Search for the cell housing the specified text and yield its (X, Y) center coordinate. 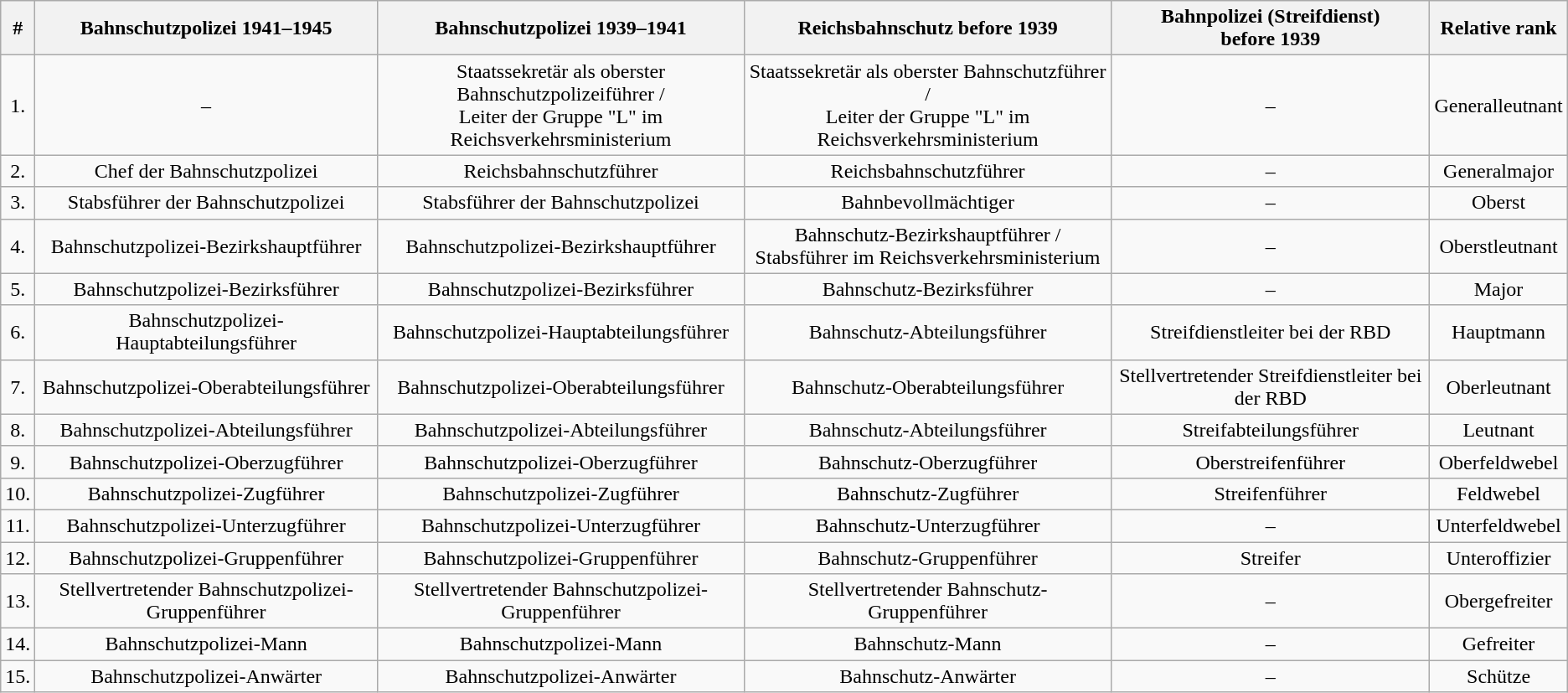
Feldwebel (1498, 494)
Stellvertretender Bahnschutz-Gruppenführer (928, 602)
Hauptmann (1498, 332)
Streifdienstleiter bei der RBD (1271, 332)
Bahnschutz-Oberabteilungsführer (928, 387)
9. (18, 462)
Stellvertretender Streifdienstleiter bei der RBD (1271, 387)
1. (18, 106)
Bahnschutz-Oberzugführer (928, 462)
4. (18, 246)
Unterfeldwebel (1498, 525)
8. (18, 430)
10. (18, 494)
Bahnschutz-Zugführer (928, 494)
2. (18, 171)
5. (18, 289)
Bahnbevollmächtiger (928, 203)
# (18, 28)
Staatssekretär als oberster Bahnschutzführer /Leiter der Gruppe "L" im Reichsverkehrsministerium (928, 106)
Bahnschutz-Gruppenführer (928, 557)
Generalmajor (1498, 171)
Streifer (1271, 557)
Reichsbahnschutz before 1939 (928, 28)
Bahnschutzpolizei 1939–1941 (560, 28)
Oberstleutnant (1498, 246)
Oberfeldwebel (1498, 462)
Streifabteilungsführer (1271, 430)
Relative rank (1498, 28)
Leutnant (1498, 430)
Oberleutnant (1498, 387)
Obergefreiter (1498, 602)
13. (18, 602)
Bahnschutz-Bezirksführer (928, 289)
Staatssekretär als oberster Bahnschutzpolizeiführer /Leiter der Gruppe "L" im Reichsverkehrsministerium (560, 106)
6. (18, 332)
Major (1498, 289)
Generalleutnant (1498, 106)
Gefreiter (1498, 644)
7. (18, 387)
Bahnschutz-Mann (928, 644)
11. (18, 525)
3. (18, 203)
Bahnschutz-Unterzugführer (928, 525)
12. (18, 557)
Oberstreifenführer (1271, 462)
Bahnschutz-Anwärter (928, 676)
Unteroffizier (1498, 557)
Streifenführer (1271, 494)
Oberst (1498, 203)
Chef der Bahnschutzpolizei (206, 171)
Bahnpolizei (Streifdienst)before 1939 (1271, 28)
Bahnschutz-Bezirkshauptführer /Stabsführer im Reichsverkehrsministerium (928, 246)
15. (18, 676)
14. (18, 644)
Bahnschutzpolizei 1941–1945 (206, 28)
Schütze (1498, 676)
